Search for the cell housing the specified text and yield its (X, Y) center coordinate. 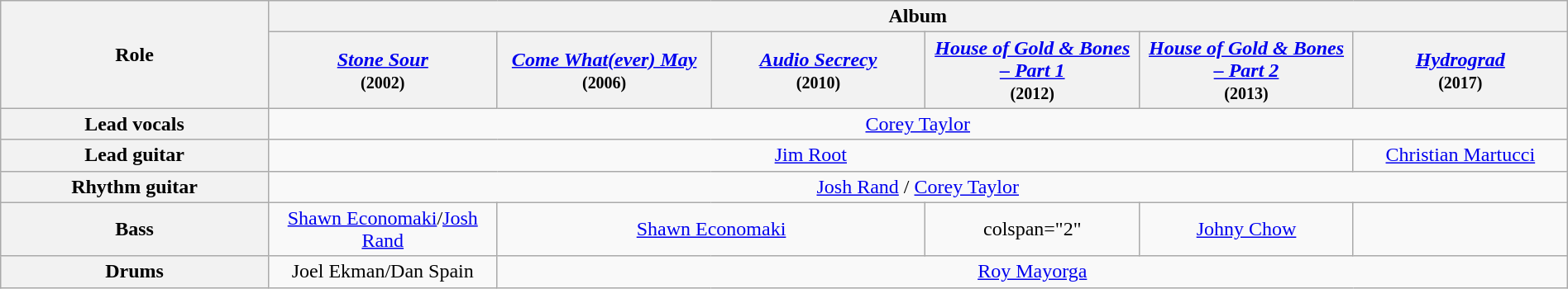
Jim Root (810, 155)
Album (918, 17)
Corey Taylor (918, 124)
Stone Sour(2002) (382, 70)
Joel Ekman/Dan Spain (382, 272)
Hydrograd(2017) (1460, 70)
Come What(ever) May(2006) (604, 70)
Lead guitar (135, 155)
Shawn Economaki/Josh Rand (382, 230)
Rhythm guitar (135, 187)
Audio Secrecy(2010) (819, 70)
Lead vocals (135, 124)
House of Gold & Bones – Part 1(2012) (1032, 70)
House of Gold & Bones – Part 2(2013) (1247, 70)
Josh Rand / Corey Taylor (918, 187)
Johny Chow (1247, 230)
Role (135, 54)
Christian Martucci (1460, 155)
Bass (135, 230)
Roy Mayorga (1032, 272)
colspan="2" (1032, 230)
Shawn Economaki (711, 230)
Drums (135, 272)
